Extract the [x, y] coordinate from the center of the cell holding the provided text.  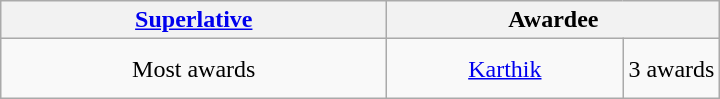
Awardee [554, 20]
3 awards [672, 69]
Most awards [194, 69]
Karthik [505, 69]
Superlative [194, 20]
